Identify which cell holds the provided text, then report its (X, Y) central coordinate. 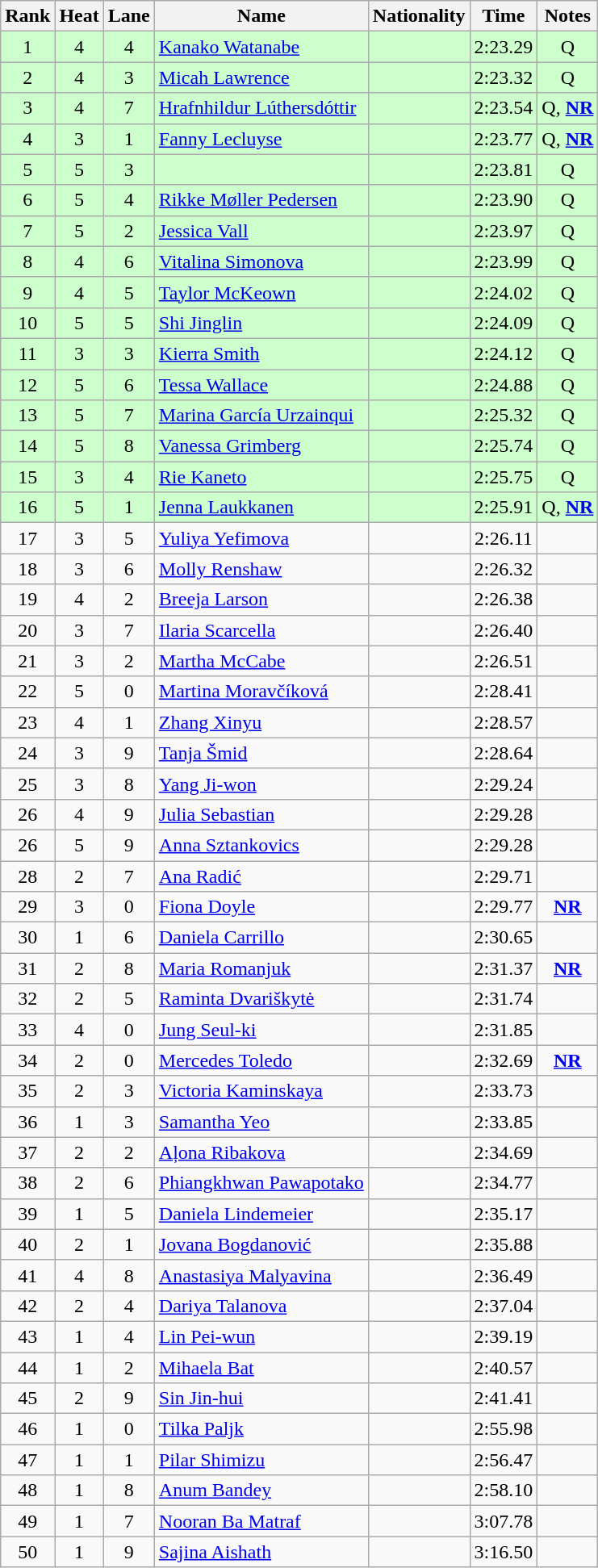
2:24.09 (504, 323)
2:34.77 (504, 1183)
Zhang Xinyu (261, 722)
18 (27, 569)
2:31.85 (504, 1030)
Lane (129, 16)
2:24.12 (504, 353)
Anna Sztankovics (261, 845)
2:25.32 (504, 416)
2:23.97 (504, 231)
2:23.81 (504, 169)
3:07.78 (504, 1521)
2:28.57 (504, 722)
3:16.50 (504, 1552)
10 (27, 323)
Sin Jin-hui (261, 1399)
14 (27, 446)
34 (27, 1060)
16 (27, 508)
44 (27, 1368)
30 (27, 938)
Tessa Wallace (261, 385)
41 (27, 1275)
Aļona Ribakova (261, 1152)
29 (27, 907)
2:40.57 (504, 1368)
Maria Romanjuk (261, 968)
35 (27, 1091)
Jovana Bogdanović (261, 1244)
Vitalina Simonova (261, 261)
Sajina Aishath (261, 1552)
2:56.47 (504, 1460)
Fanny Lecluyse (261, 139)
2:58.10 (504, 1491)
31 (27, 968)
2:28.41 (504, 692)
2:33.85 (504, 1122)
2:26.40 (504, 630)
2:31.37 (504, 968)
2:31.74 (504, 999)
43 (27, 1336)
Anastasiya Malyavina (261, 1275)
32 (27, 999)
Fiona Doyle (261, 907)
2:28.64 (504, 753)
2:24.02 (504, 292)
2:23.77 (504, 139)
Vanessa Grimberg (261, 446)
2:36.49 (504, 1275)
2:26.51 (504, 661)
39 (27, 1214)
Nooran Ba Matraf (261, 1521)
Yang Ji-won (261, 784)
Breeja Larson (261, 600)
Name (261, 16)
Heat (79, 16)
2:29.77 (504, 907)
22 (27, 692)
2:23.29 (504, 47)
Mercedes Toledo (261, 1060)
20 (27, 630)
2:30.65 (504, 938)
49 (27, 1521)
21 (27, 661)
2:39.19 (504, 1336)
2:33.73 (504, 1091)
46 (27, 1429)
37 (27, 1152)
25 (27, 784)
2:35.88 (504, 1244)
Taylor McKeown (261, 292)
2:26.38 (504, 600)
28 (27, 876)
Daniela Carrillo (261, 938)
Marina García Urzainqui (261, 416)
Hrafnhildur Lúthersdóttir (261, 108)
Ilaria Scarcella (261, 630)
Ana Radić (261, 876)
2:23.99 (504, 261)
Anum Bandey (261, 1491)
2:26.11 (504, 538)
Jung Seul-ki (261, 1030)
12 (27, 385)
2:23.54 (504, 108)
2:23.90 (504, 200)
2:25.91 (504, 508)
17 (27, 538)
42 (27, 1306)
Raminta Dvariškytė (261, 999)
Notes (568, 16)
Jenna Laukkanen (261, 508)
Victoria Kaminskaya (261, 1091)
13 (27, 416)
Julia Sebastian (261, 814)
Daniela Lindemeier (261, 1214)
Rie Kaneto (261, 477)
Martina Moravčíková (261, 692)
11 (27, 353)
Kierra Smith (261, 353)
50 (27, 1552)
2:55.98 (504, 1429)
Kanako Watanabe (261, 47)
45 (27, 1399)
Rank (27, 16)
Tanja Šmid (261, 753)
33 (27, 1030)
2:26.32 (504, 569)
2:35.17 (504, 1214)
Rikke Møller Pedersen (261, 200)
2:24.88 (504, 385)
2:29.71 (504, 876)
2:25.75 (504, 477)
23 (27, 722)
Samantha Yeo (261, 1122)
15 (27, 477)
Jessica Vall (261, 231)
Yuliya Yefimova (261, 538)
2:25.74 (504, 446)
2:37.04 (504, 1306)
Pilar Shimizu (261, 1460)
Micah Lawrence (261, 77)
24 (27, 753)
47 (27, 1460)
2:34.69 (504, 1152)
Phiangkhwan Pawapotako (261, 1183)
38 (27, 1183)
Dariya Talanova (261, 1306)
Lin Pei-wun (261, 1336)
48 (27, 1491)
Shi Jinglin (261, 323)
36 (27, 1122)
Time (504, 16)
Molly Renshaw (261, 569)
2:32.69 (504, 1060)
Martha McCabe (261, 661)
2:41.41 (504, 1399)
Tilka Paljk (261, 1429)
2:29.24 (504, 784)
Mihaela Bat (261, 1368)
19 (27, 600)
40 (27, 1244)
2:23.32 (504, 77)
Nationality (419, 16)
